Identify which cell holds the provided text, then report its (X, Y) central coordinate. 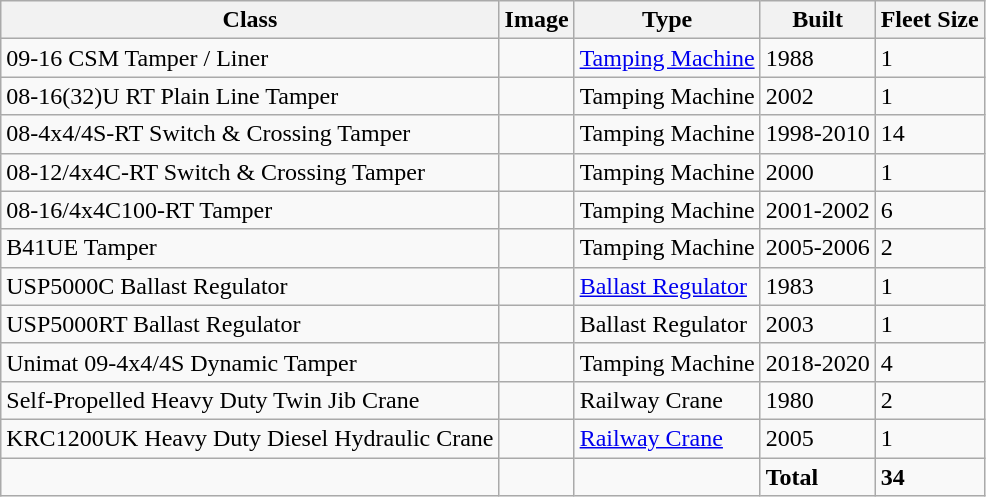
08-16(32)U RT Plain Line Tamper (250, 96)
Class (250, 20)
Built (818, 20)
2005 (818, 438)
2003 (818, 324)
1998-2010 (818, 134)
1980 (818, 400)
Fleet Size (930, 20)
09-16 CSM Tamper / Liner (250, 58)
Self-Propelled Heavy Duty Twin Jib Crane (250, 400)
B41UE Tamper (250, 248)
2018-2020 (818, 362)
6 (930, 210)
14 (930, 134)
Unimat 09-4x4/4S Dynamic Tamper (250, 362)
08-16/4x4C100-RT Tamper (250, 210)
2001-2002 (818, 210)
KRC1200UK Heavy Duty Diesel Hydraulic Crane (250, 438)
USP5000RT Ballast Regulator (250, 324)
34 (930, 477)
4 (930, 362)
08-4x4/4S-RT Switch & Crossing Tamper (250, 134)
USP5000C Ballast Regulator (250, 286)
Image (536, 20)
1988 (818, 58)
2002 (818, 96)
Type (667, 20)
2005-2006 (818, 248)
08-12/4x4C-RT Switch & Crossing Tamper (250, 172)
1983 (818, 286)
Total (818, 477)
2000 (818, 172)
